Locate the cell with the specified text and output its (x, y) center coordinate. 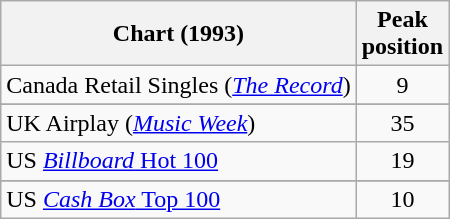
19 (402, 161)
9 (402, 85)
Canada Retail Singles (The Record) (178, 85)
10 (402, 199)
US Billboard Hot 100 (178, 161)
Peakposition (402, 34)
UK Airplay (Music Week) (178, 123)
35 (402, 123)
Chart (1993) (178, 34)
US Cash Box Top 100 (178, 199)
